From the cell containing the given text, extract its center point as (X, Y) coordinate. 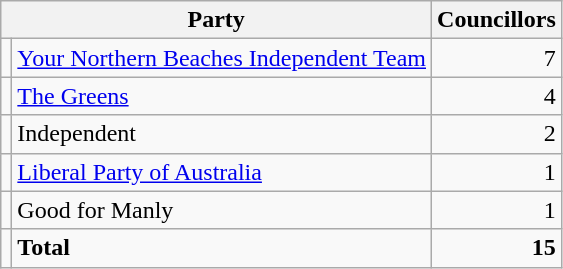
2 (497, 134)
Good for Manly (222, 210)
Party (216, 20)
Your Northern Beaches Independent Team (222, 58)
Liberal Party of Australia (222, 172)
The Greens (222, 96)
4 (497, 96)
Total (222, 248)
Councillors (497, 20)
7 (497, 58)
15 (497, 248)
Independent (222, 134)
